Scan for the cell matching the given text and deliver its (x, y) coordinate at center. 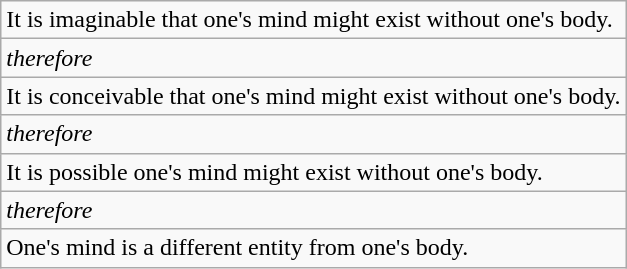
It is possible one's mind might exist without one's body. (314, 172)
One's mind is a different entity from one's body. (314, 248)
It is conceivable that one's mind might exist without one's body. (314, 96)
It is imaginable that one's mind might exist without one's body. (314, 20)
